From the cell containing the given text, extract its center point as [x, y] coordinate. 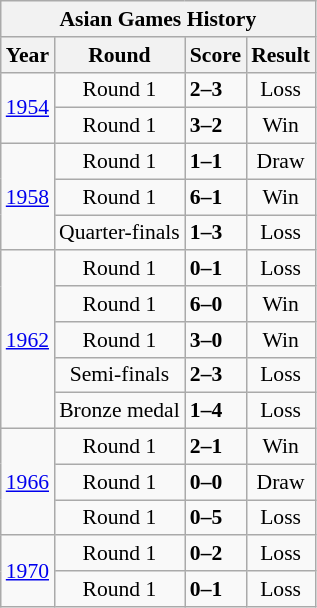
1970 [28, 572]
1966 [28, 482]
6–1 [216, 197]
6–0 [216, 304]
3–2 [216, 126]
Semi-finals [120, 375]
1954 [28, 108]
Quarter-finals [120, 233]
1–3 [216, 233]
Score [216, 55]
Result [280, 55]
1–1 [216, 162]
1–4 [216, 411]
3–0 [216, 340]
Round [120, 55]
Bronze medal [120, 411]
Asian Games History [158, 19]
0–2 [216, 554]
0–5 [216, 518]
1958 [28, 198]
0–0 [216, 482]
Year [28, 55]
2–1 [216, 447]
1962 [28, 340]
